Pinpoint the cell where the given text exists, returning its (X, Y) midpoint coordinate. 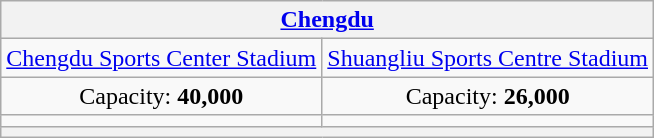
Capacity: 26,000 (488, 96)
Chengdu Sports Center Stadium (162, 58)
Chengdu (328, 20)
Shuangliu Sports Centre Stadium (488, 58)
Capacity: 40,000 (162, 96)
